Find where the given text appears and provide that cell's center as [X, Y] coordinate. 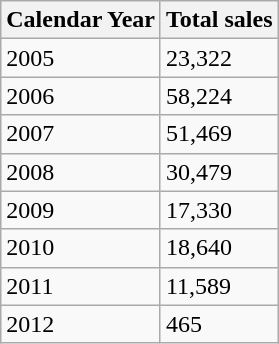
2012 [81, 324]
465 [219, 324]
23,322 [219, 58]
51,469 [219, 134]
2008 [81, 172]
11,589 [219, 286]
30,479 [219, 172]
2007 [81, 134]
2011 [81, 286]
Calendar Year [81, 20]
2006 [81, 96]
2005 [81, 58]
2009 [81, 210]
Total sales [219, 20]
58,224 [219, 96]
2010 [81, 248]
18,640 [219, 248]
17,330 [219, 210]
